Determine the [x, y] coordinate at the center of the cell enclosing the given text.  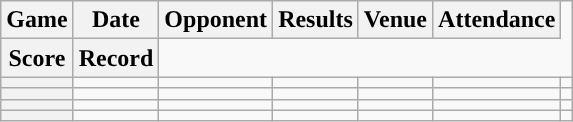
Record [116, 58]
Game [37, 20]
Venue [395, 20]
Opponent [216, 20]
Score [37, 58]
Date [116, 20]
Results [316, 20]
Attendance [497, 20]
